For the text-containing cell, return its midpoint in (x, y) coordinate format. 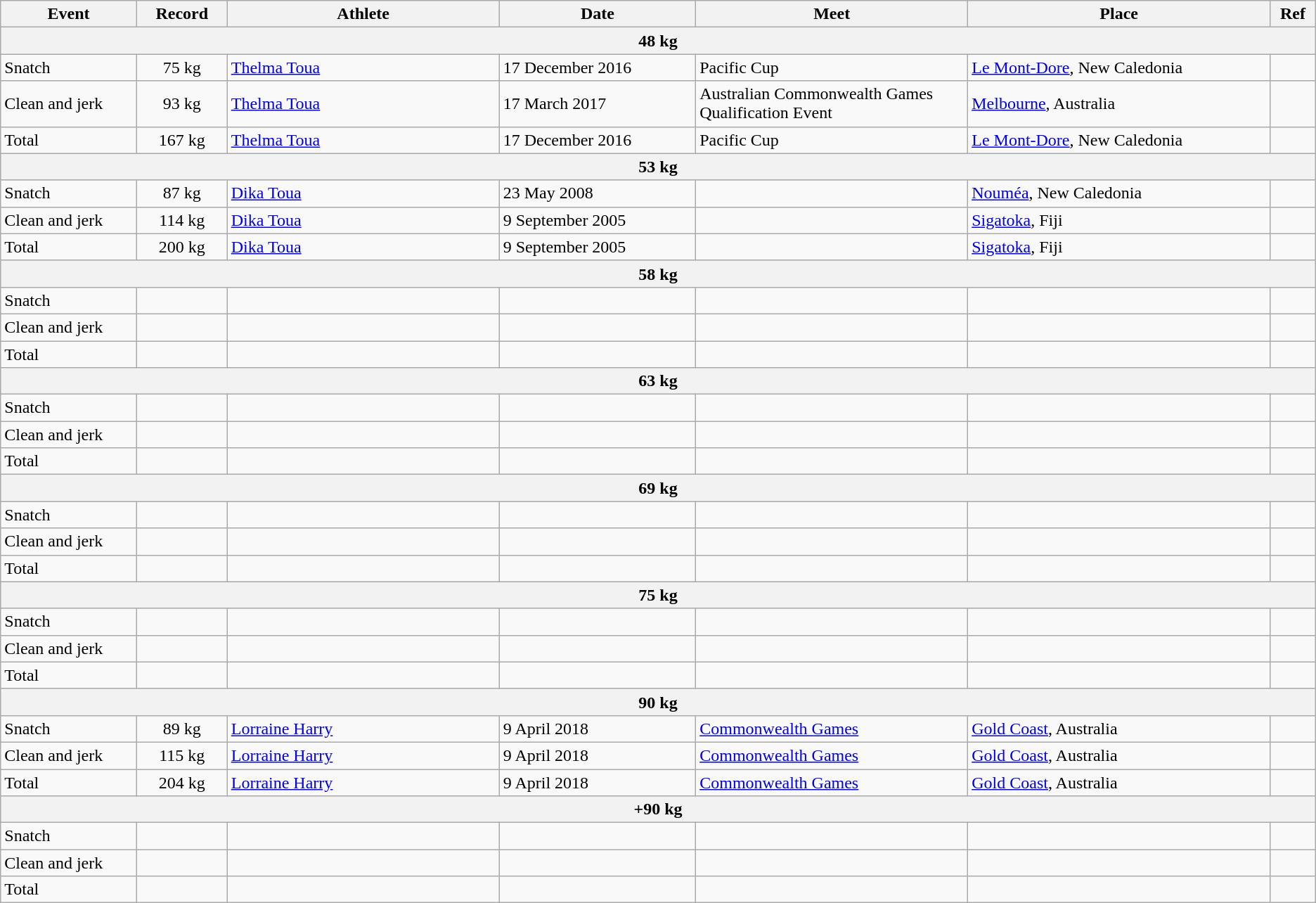
167 kg (181, 140)
53 kg (658, 167)
89 kg (181, 729)
200 kg (181, 247)
+90 kg (658, 809)
23 May 2008 (598, 193)
69 kg (658, 488)
115 kg (181, 755)
Event (69, 14)
Record (181, 14)
Place (1119, 14)
Date (598, 14)
Ref (1294, 14)
204 kg (181, 783)
93 kg (181, 104)
Athlete (363, 14)
90 kg (658, 702)
Melbourne, Australia (1119, 104)
Meet (832, 14)
114 kg (181, 220)
58 kg (658, 274)
Australian Commonwealth Games Qualification Event (832, 104)
Nouméa, New Caledonia (1119, 193)
48 kg (658, 41)
87 kg (181, 193)
63 kg (658, 381)
17 March 2017 (598, 104)
